Determine the [x, y] coordinate at the center of the cell enclosing the given text.  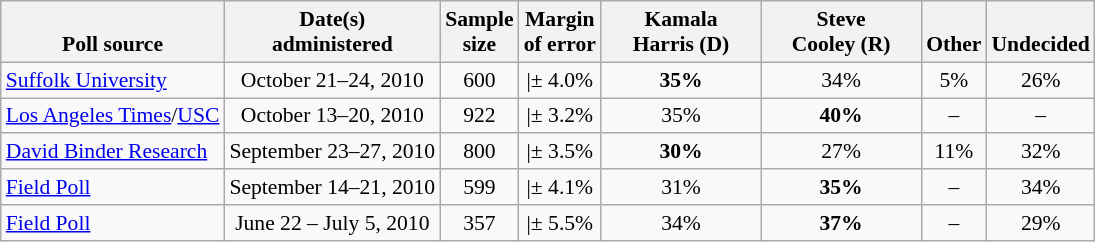
October 13–20, 2010 [332, 116]
Undecided [1040, 32]
Poll source [113, 32]
|± 4.0% [560, 80]
37% [841, 223]
Suffolk University [113, 80]
357 [479, 223]
|± 3.5% [560, 152]
September 14–21, 2010 [332, 187]
June 22 – July 5, 2010 [332, 223]
11% [954, 152]
Marginof error [560, 32]
26% [1040, 80]
5% [954, 80]
29% [1040, 223]
Samplesize [479, 32]
27% [841, 152]
40% [841, 116]
599 [479, 187]
October 21–24, 2010 [332, 80]
31% [681, 187]
30% [681, 152]
|± 3.2% [560, 116]
800 [479, 152]
|± 5.5% [560, 223]
600 [479, 80]
|± 4.1% [560, 187]
KamalaHarris (D) [681, 32]
SteveCooley (R) [841, 32]
922 [479, 116]
Other [954, 32]
Los Angeles Times/USC [113, 116]
David Binder Research [113, 152]
Date(s)administered [332, 32]
September 23–27, 2010 [332, 152]
32% [1040, 152]
